Extract the [X, Y] coordinate from the center of the cell holding the provided text.  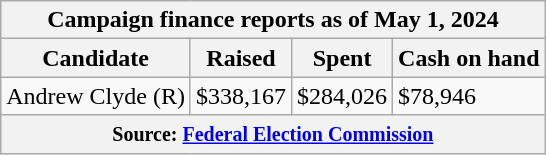
Spent [342, 58]
Raised [240, 58]
Source: Federal Election Commission [273, 134]
$284,026 [342, 96]
$338,167 [240, 96]
Candidate [96, 58]
Campaign finance reports as of May 1, 2024 [273, 20]
$78,946 [469, 96]
Cash on hand [469, 58]
Andrew Clyde (R) [96, 96]
